For the text-containing cell, return its midpoint in (X, Y) coordinate format. 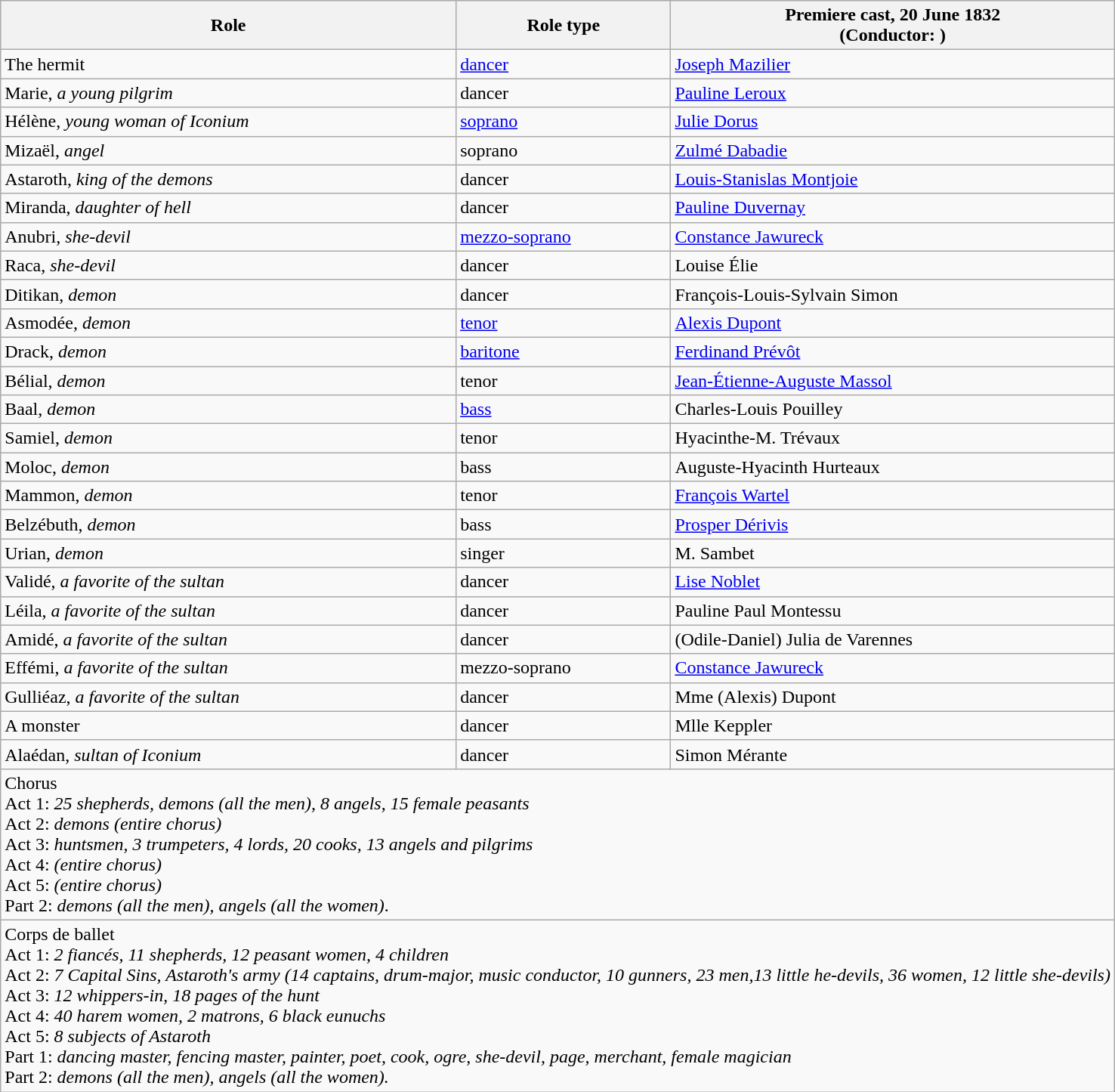
Anubri, she-devil (228, 237)
Alaédan, sultan of Iconium (228, 754)
Auguste-Hyacinth Hurteaux (893, 467)
Ferdinand Prévôt (893, 351)
Joseph Mazilier (893, 64)
Asmodée, demon (228, 323)
The hermit (228, 64)
Raca, she-devil (228, 265)
Role type (564, 26)
Pauline Duvernay (893, 208)
singer (564, 553)
Simon Mérante (893, 754)
Moloc, demon (228, 467)
Astaroth, king of the demons (228, 179)
A monster (228, 725)
Samiel, demon (228, 438)
François Wartel (893, 496)
François-Louis-Sylvain Simon (893, 294)
Role (228, 26)
Prosper Dérivis (893, 524)
Validé, a favorite of the sultan (228, 582)
Drack, demon (228, 351)
Baal, demon (228, 410)
(Odile-Daniel) Julia de Varennes (893, 639)
Mlle Keppler (893, 725)
Louise Élie (893, 265)
Louis-Stanislas Montjoie (893, 179)
Mme (Alexis) Dupont (893, 697)
Mammon, demon (228, 496)
Jean-Étienne-Auguste Massol (893, 380)
Miranda, daughter of hell (228, 208)
Bélial, demon (228, 380)
Effémi, a favorite of the sultan (228, 668)
Belzébuth, demon (228, 524)
baritone (564, 351)
Ditikan, demon (228, 294)
Hyacinthe-M. Trévaux (893, 438)
Premiere cast, 20 June 1832(Conductor: ) (893, 26)
Gulliéaz, a favorite of the sultan (228, 697)
Lise Noblet (893, 582)
Léila, a favorite of the sultan (228, 611)
Amidé, a favorite of the sultan (228, 639)
M. Sambet (893, 553)
Zulmé Dabadie (893, 150)
Pauline Paul Montessu (893, 611)
Charles-Louis Pouilley (893, 410)
Marie, a young pilgrim (228, 93)
Mizaël, angel (228, 150)
Urian, demon (228, 553)
Alexis Dupont (893, 323)
Hélène, young woman of Iconium (228, 122)
Pauline Leroux (893, 93)
Julie Dorus (893, 122)
